Find where the given text appears and provide that cell's center as (x, y) coordinate. 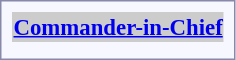
Commander-in-Chief (118, 27)
